Return [x, y] of the center of cell containing provided text 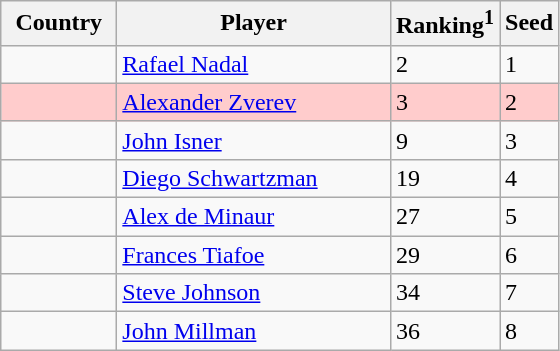
4 [530, 178]
Diego Schwartzman [254, 178]
19 [444, 178]
Rafael Nadal [254, 64]
John Isner [254, 140]
6 [530, 255]
Player [254, 24]
9 [444, 140]
John Millman [254, 331]
8 [530, 331]
Alex de Minaur [254, 217]
5 [530, 217]
29 [444, 255]
34 [444, 293]
7 [530, 293]
Country [59, 24]
Frances Tiafoe [254, 255]
Ranking1 [444, 24]
27 [444, 217]
Seed [530, 24]
Steve Johnson [254, 293]
36 [444, 331]
1 [530, 64]
Alexander Zverev [254, 102]
